From the cell containing the given text, extract its center point as [x, y] coordinate. 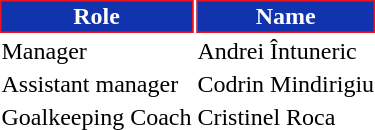
Manager [96, 51]
Role [96, 16]
Assistant manager [96, 84]
